Locate the cell with the specified text and output its (x, y) center coordinate. 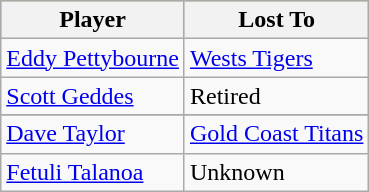
Scott Geddes (93, 96)
Player (93, 20)
Retired (276, 96)
Eddy Pettybourne (93, 58)
Fetuli Talanoa (93, 172)
Wests Tigers (276, 58)
Unknown (276, 172)
Lost To (276, 20)
Dave Taylor (93, 134)
Gold Coast Titans (276, 134)
